Output the (X, Y) coordinate of the center of the cell containing the given text.  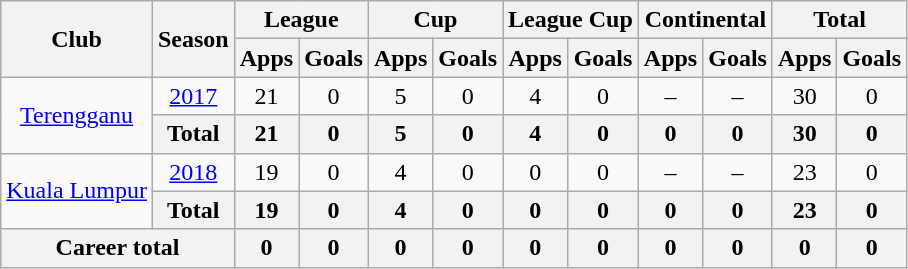
Career total (118, 248)
Terengganu (77, 115)
Club (77, 39)
Continental (705, 20)
Kuala Lumpur (77, 191)
League (301, 20)
Cup (435, 20)
2018 (193, 172)
Season (193, 39)
League Cup (571, 20)
2017 (193, 96)
